Return the [x, y] coordinate for the center point of the cell that contains the specified text.  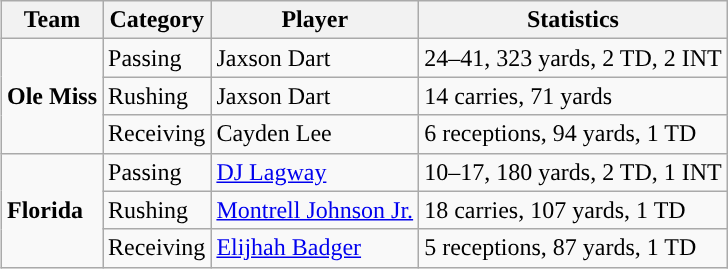
Player [315, 20]
Elijhah Badger [315, 248]
DJ Lagway [315, 172]
6 receptions, 94 yards, 1 TD [574, 134]
Statistics [574, 20]
24–41, 323 yards, 2 TD, 2 INT [574, 58]
Florida [52, 210]
10–17, 180 yards, 2 TD, 1 INT [574, 172]
18 carries, 107 yards, 1 TD [574, 210]
Ole Miss [52, 96]
Montrell Johnson Jr. [315, 210]
Category [157, 20]
5 receptions, 87 yards, 1 TD [574, 248]
Cayden Lee [315, 134]
14 carries, 71 yards [574, 96]
Team [52, 20]
